Provide the (x, y) coordinate of the cell's center where the given text is located.  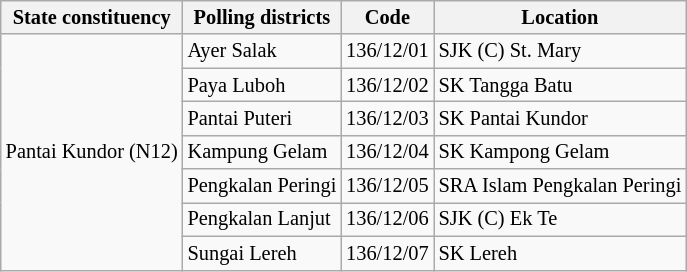
SRA Islam Pengkalan Peringi (560, 186)
136/12/05 (387, 186)
136/12/01 (387, 51)
Pantai Puteri (262, 118)
SK Pantai Kundor (560, 118)
136/12/06 (387, 219)
SK Kampong Gelam (560, 152)
SK Lereh (560, 253)
Kampung Gelam (262, 152)
State constituency (92, 17)
SK Tangga Batu (560, 85)
Pantai Kundor (N12) (92, 152)
Paya Luboh (262, 85)
Location (560, 17)
136/12/03 (387, 118)
SJK (C) St. Mary (560, 51)
Polling districts (262, 17)
SJK (C) Ek Te (560, 219)
Ayer Salak (262, 51)
136/12/07 (387, 253)
Pengkalan Peringi (262, 186)
136/12/04 (387, 152)
136/12/02 (387, 85)
Pengkalan Lanjut (262, 219)
Sungai Lereh (262, 253)
Code (387, 17)
